Capture the cell that displays the provided text and extract its (X, Y) central coordinate. 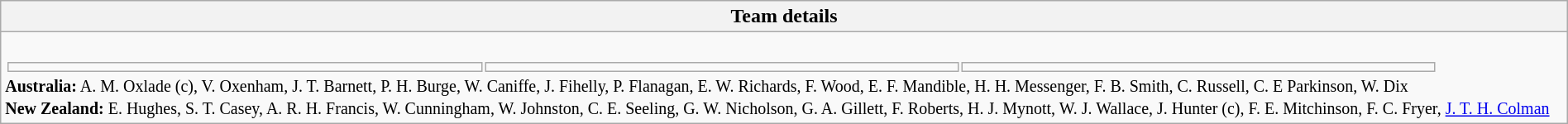
Team details (784, 17)
